Determine the [X, Y] coordinate at the center of the cell enclosing the given text.  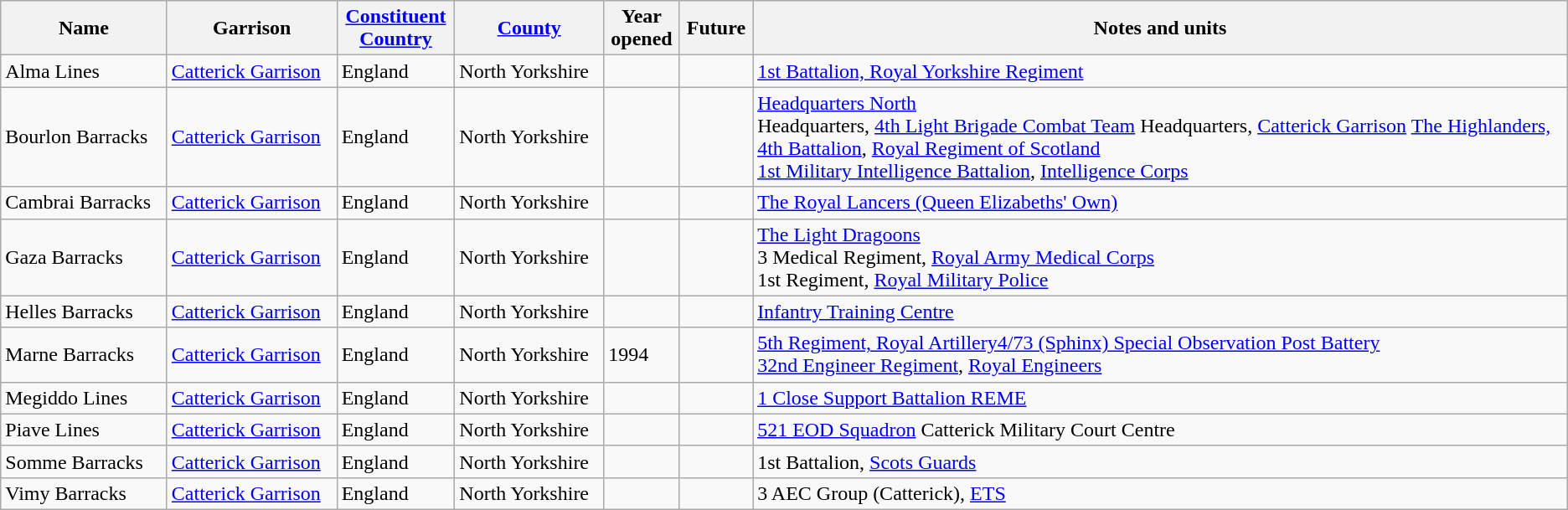
Marne Barracks [84, 355]
County [529, 28]
Somme Barracks [84, 461]
Vimy Barracks [84, 493]
Piave Lines [84, 430]
Bourlon Barracks [84, 137]
1 Close Support Battalion REME [1161, 398]
1st Battalion, Royal Yorkshire Regiment [1161, 71]
Megiddo Lines [84, 398]
1994 [642, 355]
Alma Lines [84, 71]
ConstituentCountry [395, 28]
Notes and units [1161, 28]
Yearopened [642, 28]
1st Battalion, Scots Guards [1161, 461]
Infantry Training Centre [1161, 312]
The Light Dragoons3 Medical Regiment, Royal Army Medical Corps1st Regiment, Royal Military Police [1161, 257]
Helles Barracks [84, 312]
Gaza Barracks [84, 257]
Future [715, 28]
3 AEC Group (Catterick), ETS [1161, 493]
Cambrai Barracks [84, 203]
5th Regiment, Royal Artillery4/73 (Sphinx) Special Observation Post Battery32nd Engineer Regiment, Royal Engineers [1161, 355]
Garrison [251, 28]
The Royal Lancers (Queen Elizabeths' Own) [1161, 203]
521 EOD Squadron Catterick Military Court Centre [1161, 430]
Name [84, 28]
